For the text-containing cell, return its midpoint in (x, y) coordinate format. 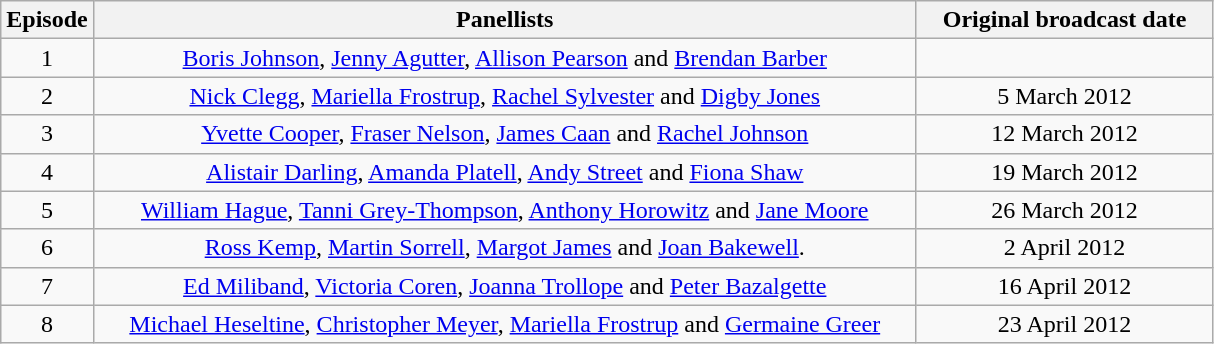
23 April 2012 (1064, 324)
8 (47, 324)
3 (47, 134)
16 April 2012 (1064, 286)
5 March 2012 (1064, 96)
Ed Miliband, Victoria Coren, Joanna Trollope and Peter Bazalgette (504, 286)
Ross Kemp, Martin Sorrell, Margot James and Joan Bakewell. (504, 248)
7 (47, 286)
2 (47, 96)
Alistair Darling, Amanda Platell, Andy Street and Fiona Shaw (504, 172)
19 March 2012 (1064, 172)
William Hague, Tanni Grey-Thompson, Anthony Horowitz and Jane Moore (504, 210)
5 (47, 210)
4 (47, 172)
Boris Johnson, Jenny Agutter, Allison Pearson and Brendan Barber (504, 58)
6 (47, 248)
12 March 2012 (1064, 134)
2 April 2012 (1064, 248)
Nick Clegg, Mariella Frostrup, Rachel Sylvester and Digby Jones (504, 96)
Panellists (504, 20)
26 March 2012 (1064, 210)
Yvette Cooper, Fraser Nelson, James Caan and Rachel Johnson (504, 134)
Episode (47, 20)
1 (47, 58)
Michael Heseltine, Christopher Meyer, Mariella Frostrup and Germaine Greer (504, 324)
Original broadcast date (1064, 20)
